Find where the given text appears and provide that cell's center as (X, Y) coordinate. 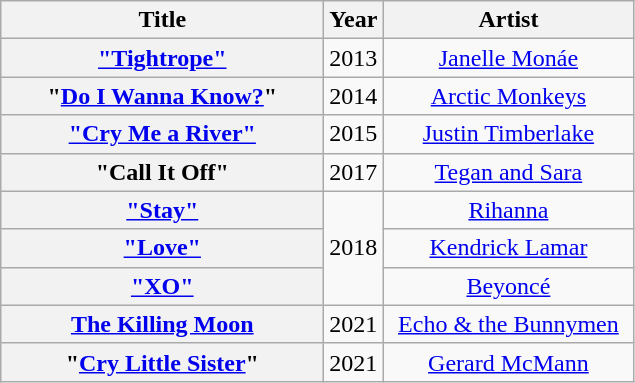
2018 (354, 248)
"Stay" (162, 210)
"Do I Wanna Know?" (162, 96)
2013 (354, 58)
2015 (354, 134)
Janelle Monáe (508, 58)
"Cry Little Sister" (162, 362)
2017 (354, 172)
The Killing Moon (162, 324)
"Love" (162, 248)
"Tightrope" (162, 58)
Rihanna (508, 210)
Echo & the Bunnymen (508, 324)
Tegan and Sara (508, 172)
Gerard McMann (508, 362)
Beyoncé (508, 286)
Arctic Monkeys (508, 96)
"XO" (162, 286)
Title (162, 20)
2014 (354, 96)
Kendrick Lamar (508, 248)
"Cry Me a River" (162, 134)
"Call It Off" (162, 172)
Artist (508, 20)
Justin Timberlake (508, 134)
Year (354, 20)
